Determine the [X, Y] coordinate at the center of the cell enclosing the given text.  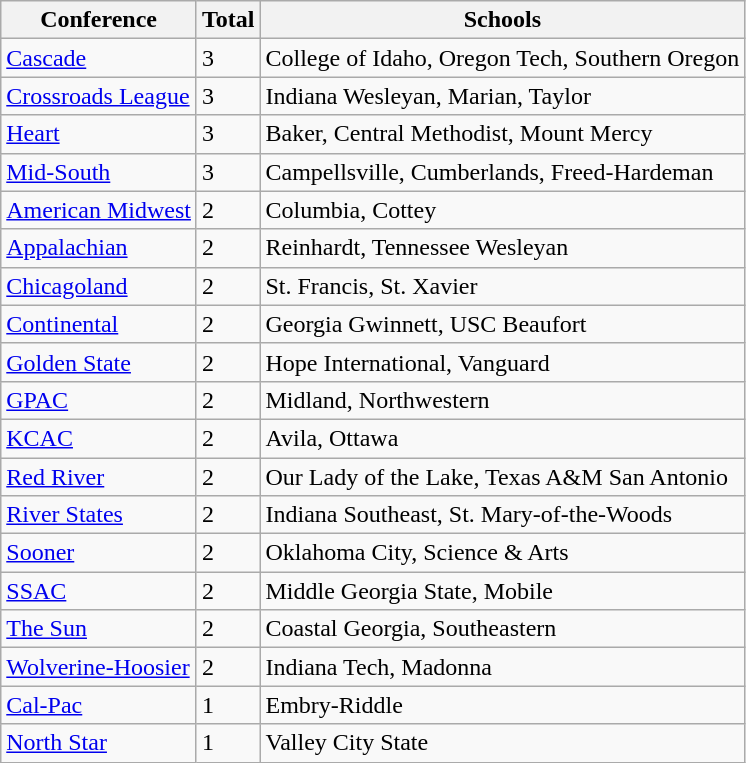
Golden State [99, 362]
Midland, Northwestern [502, 400]
Valley City State [502, 743]
KCAC [99, 438]
Red River [99, 477]
Conference [99, 20]
Coastal Georgia, Southeastern [502, 629]
Middle Georgia State, Mobile [502, 591]
College of Idaho, Oregon Tech, Southern Oregon [502, 58]
SSAC [99, 591]
Indiana Wesleyan, Marian, Taylor [502, 96]
GPAC [99, 400]
American Midwest [99, 210]
Our Lady of the Lake, Texas A&M San Antonio [502, 477]
Cal-Pac [99, 705]
Embry-Riddle [502, 705]
Reinhardt, Tennessee Wesleyan [502, 248]
Columbia, Cottey [502, 210]
Cascade [99, 58]
Hope International, Vanguard [502, 362]
Sooner [99, 553]
Indiana Southeast, St. Mary-of-the-Woods [502, 515]
North Star [99, 743]
Indiana Tech, Madonna [502, 667]
Baker, Central Methodist, Mount Mercy [502, 134]
Georgia Gwinnett, USC Beaufort [502, 324]
Wolverine-Hoosier [99, 667]
Crossroads League [99, 96]
Total [228, 20]
Campellsville, Cumberlands, Freed-Hardeman [502, 172]
Chicagoland [99, 286]
Avila, Ottawa [502, 438]
St. Francis, St. Xavier [502, 286]
Continental [99, 324]
Mid-South [99, 172]
Heart [99, 134]
River States [99, 515]
Appalachian [99, 248]
Schools [502, 20]
The Sun [99, 629]
Oklahoma City, Science & Arts [502, 553]
